Pinpoint the cell where the given text exists, returning its [X, Y] midpoint coordinate. 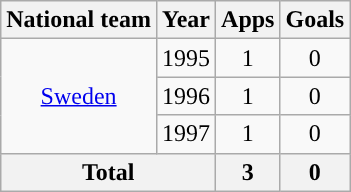
Apps [248, 20]
1995 [186, 58]
Sweden [79, 96]
Year [186, 20]
National team [79, 20]
3 [248, 172]
Goals [315, 20]
1997 [186, 134]
1996 [186, 96]
Total [108, 172]
